Provide the (x, y) coordinate of the cell's center where the given text is located.  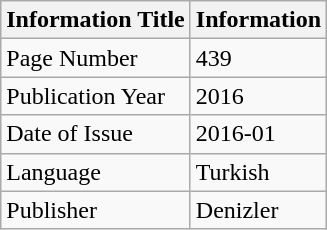
Language (96, 172)
439 (258, 58)
Page Number (96, 58)
Publisher (96, 210)
Information Title (96, 20)
2016 (258, 96)
Turkish (258, 172)
2016-01 (258, 134)
Publication Year (96, 96)
Denizler (258, 210)
Information (258, 20)
Date of Issue (96, 134)
